Determine the [X, Y] coordinate at the center of the cell enclosing the given text.  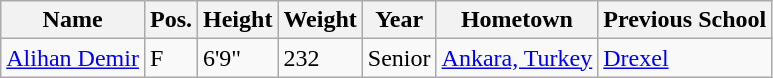
232 [320, 58]
Ankara, Turkey [517, 58]
Pos. [170, 20]
Name [73, 20]
F [170, 58]
Height [238, 20]
Senior [399, 58]
Weight [320, 20]
Previous School [685, 20]
6'9" [238, 58]
Drexel [685, 58]
Year [399, 20]
Hometown [517, 20]
Alihan Demir [73, 58]
